Determine the (x, y) coordinate at the center of the cell enclosing the given text.  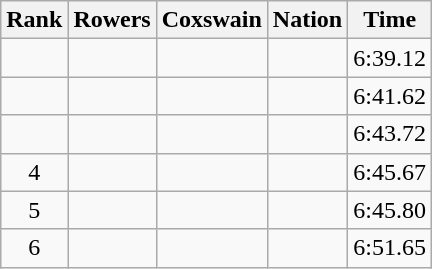
6:45.80 (390, 210)
4 (34, 172)
6 (34, 248)
6:45.67 (390, 172)
5 (34, 210)
6:51.65 (390, 248)
6:39.12 (390, 58)
Time (390, 20)
Rowers (112, 20)
Coxswain (212, 20)
Nation (307, 20)
Rank (34, 20)
6:41.62 (390, 96)
6:43.72 (390, 134)
